Capture the cell that displays the provided text and extract its [X, Y] central coordinate. 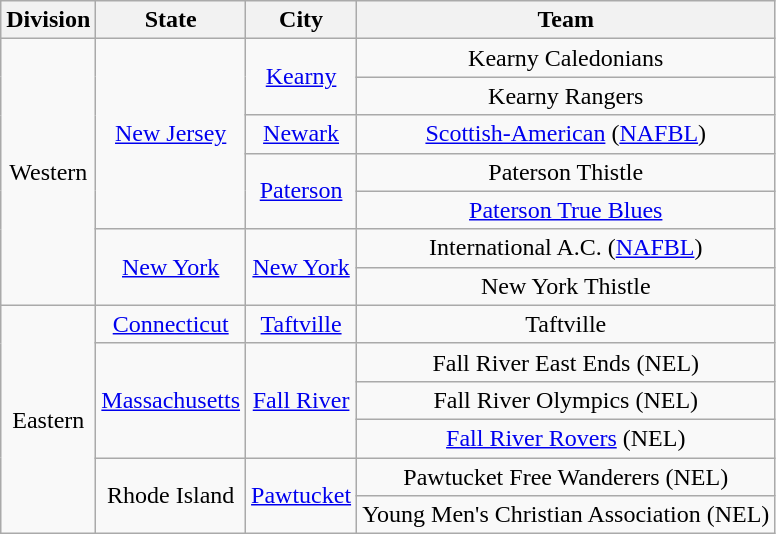
Kearny Caledonians [566, 58]
Kearny [302, 77]
New York Thistle [566, 286]
Fall River [302, 400]
Pawtucket Free Wanderers (NEL) [566, 477]
Young Men's Christian Association (NEL) [566, 515]
Paterson True Blues [566, 210]
Eastern [48, 419]
Newark [302, 134]
Fall River Olympics (NEL) [566, 400]
Division [48, 20]
Connecticut [171, 324]
Paterson [302, 191]
Massachusetts [171, 400]
City [302, 20]
State [171, 20]
Fall River Rovers (NEL) [566, 438]
Western [48, 172]
Team [566, 20]
Scottish-American (NAFBL) [566, 134]
Pawtucket [302, 496]
Rhode Island [171, 496]
International A.C. (NAFBL) [566, 248]
Fall River East Ends (NEL) [566, 362]
New Jersey [171, 134]
Kearny Rangers [566, 96]
Paterson Thistle [566, 172]
